From the cell containing the given text, extract its center point as (x, y) coordinate. 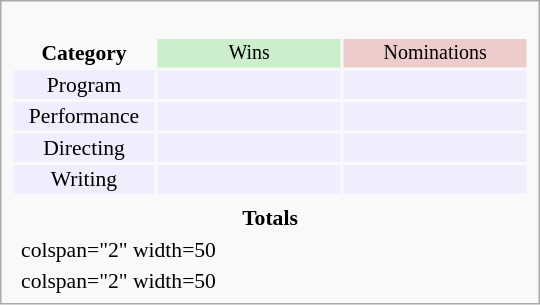
Directing (84, 147)
Wins (250, 53)
Category (84, 53)
Nominations (436, 53)
Program (84, 84)
Writing (84, 179)
Totals (270, 218)
Performance (84, 116)
Category Wins Nominations Program Performance Directing Writing (270, 105)
